Find where the given text appears and provide that cell's center as (X, Y) coordinate. 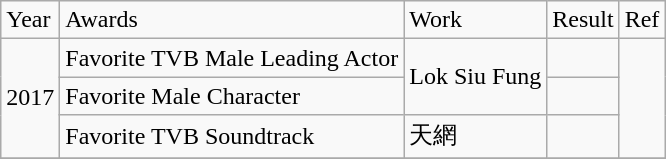
天網 (476, 136)
Awards (232, 20)
Result (583, 20)
Favorite TVB Soundtrack (232, 136)
Lok Siu Fung (476, 77)
Year (30, 20)
Favorite TVB Male Leading Actor (232, 58)
Work (476, 20)
2017 (30, 98)
Ref (642, 20)
Favorite Male Character (232, 96)
